Provide the [X, Y] coordinate of the cell's center where the given text is located.  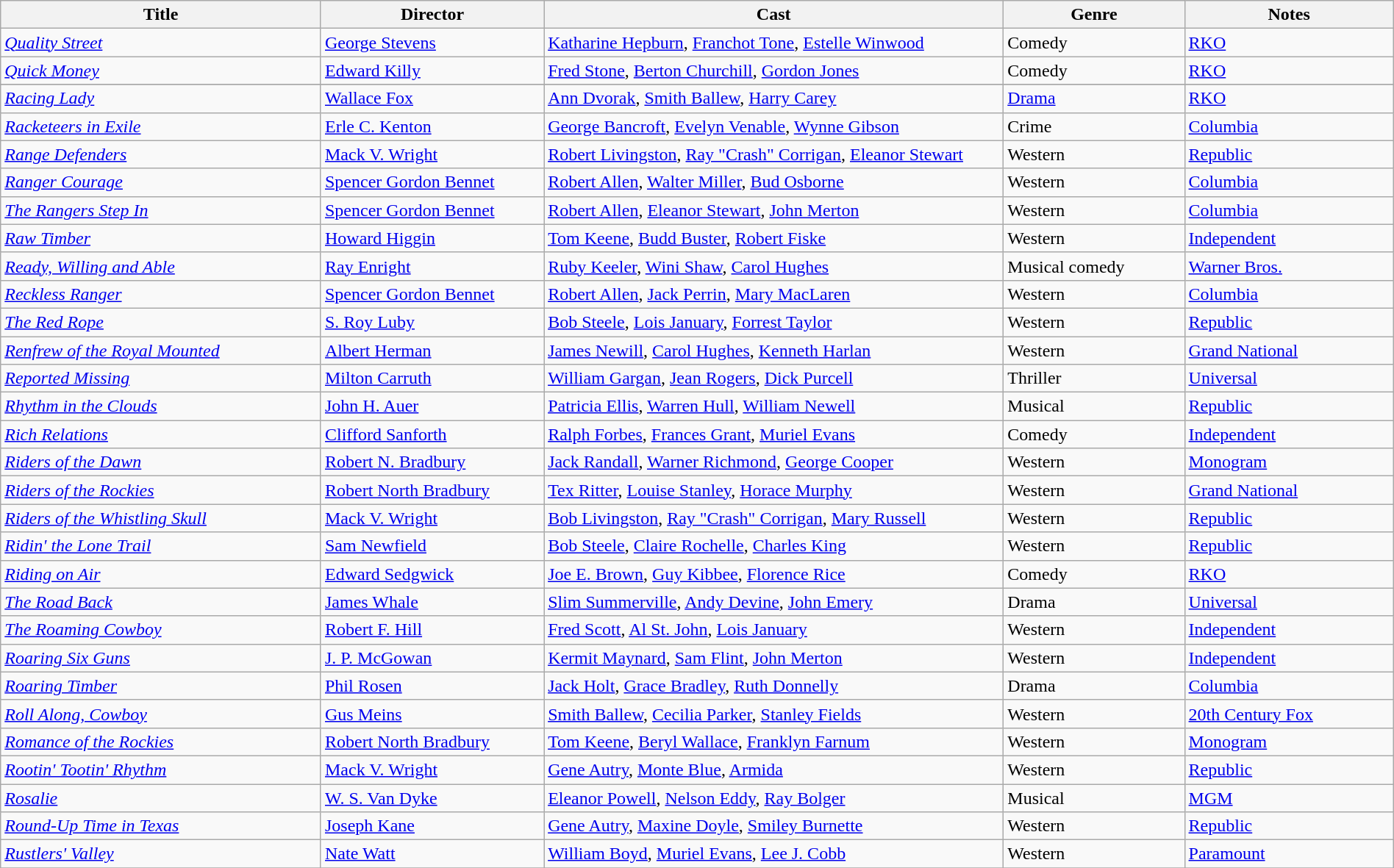
Robert Allen, Eleanor Stewart, John Merton [773, 210]
Crime [1094, 126]
George Stevens [432, 43]
Tom Keene, Beryl Wallace, Franklyn Farnum [773, 742]
Ruby Keeler, Wini Shaw, Carol Hughes [773, 266]
George Bancroft, Evelyn Venable, Wynne Gibson [773, 126]
Slim Summerville, Andy Devine, John Emery [773, 602]
Jack Holt, Grace Bradley, Ruth Donnelly [773, 686]
The Red Rope [161, 322]
Notes [1289, 15]
Roaring Timber [161, 686]
Robert Livingston, Ray "Crash" Corrigan, Eleanor Stewart [773, 154]
Rhythm in the Clouds [161, 406]
Fred Stone, Berton Churchill, Gordon Jones [773, 71]
Musical comedy [1094, 266]
Gus Meins [432, 714]
Milton Carruth [432, 379]
Bob Livingston, Ray "Crash" Corrigan, Mary Russell [773, 518]
Romance of the Rockies [161, 742]
Edward Killy [432, 71]
Tom Keene, Budd Buster, Robert Fiske [773, 238]
Ray Enright [432, 266]
Quality Street [161, 43]
Albert Herman [432, 351]
Quick Money [161, 71]
Riders of the Whistling Skull [161, 518]
Bob Steele, Lois January, Forrest Taylor [773, 322]
Rosalie [161, 797]
Robert N. Bradbury [432, 462]
James Whale [432, 602]
Renfrew of the Royal Mounted [161, 351]
Edward Sedgwick [432, 574]
Roaring Six Guns [161, 658]
Round-Up Time in Texas [161, 826]
William Boyd, Muriel Evans, Lee J. Cobb [773, 854]
Joseph Kane [432, 826]
Raw Timber [161, 238]
W. S. Van Dyke [432, 797]
Reckless Ranger [161, 294]
James Newill, Carol Hughes, Kenneth Harlan [773, 351]
Rich Relations [161, 434]
Ridin' the Lone Trail [161, 546]
Robert F. Hill [432, 630]
Director [432, 15]
Bob Steele, Claire Rochelle, Charles King [773, 546]
Ranger Courage [161, 182]
Joe E. Brown, Guy Kibbee, Florence Rice [773, 574]
Paramount [1289, 854]
Robert Allen, Walter Miller, Bud Osborne [773, 182]
Rustlers' Valley [161, 854]
John H. Auer [432, 406]
J. P. McGowan [432, 658]
Reported Missing [161, 379]
Clifford Sanforth [432, 434]
Tex Ritter, Louise Stanley, Horace Murphy [773, 490]
Erle C. Kenton [432, 126]
Wallace Fox [432, 98]
Katharine Hepburn, Franchot Tone, Estelle Winwood [773, 43]
Gene Autry, Monte Blue, Armida [773, 770]
Racing Lady [161, 98]
Smith Ballew, Cecilia Parker, Stanley Fields [773, 714]
Nate Watt [432, 854]
MGM [1289, 797]
Riders of the Dawn [161, 462]
The Rangers Step In [161, 210]
Thriller [1094, 379]
S. Roy Luby [432, 322]
William Gargan, Jean Rogers, Dick Purcell [773, 379]
Sam Newfield [432, 546]
Roll Along, Cowboy [161, 714]
Patricia Ellis, Warren Hull, William Newell [773, 406]
The Roaming Cowboy [161, 630]
Rootin' Tootin' Rhythm [161, 770]
Howard Higgin [432, 238]
Ready, Willing and Able [161, 266]
Racketeers in Exile [161, 126]
Range Defenders [161, 154]
Phil Rosen [432, 686]
Gene Autry, Maxine Doyle, Smiley Burnette [773, 826]
Kermit Maynard, Sam Flint, John Merton [773, 658]
Ann Dvorak, Smith Ballew, Harry Carey [773, 98]
Robert Allen, Jack Perrin, Mary MacLaren [773, 294]
Fred Scott, Al St. John, Lois January [773, 630]
20th Century Fox [1289, 714]
Riding on Air [161, 574]
Cast [773, 15]
Ralph Forbes, Frances Grant, Muriel Evans [773, 434]
Eleanor Powell, Nelson Eddy, Ray Bolger [773, 797]
The Road Back [161, 602]
Genre [1094, 15]
Warner Bros. [1289, 266]
Riders of the Rockies [161, 490]
Title [161, 15]
Jack Randall, Warner Richmond, George Cooper [773, 462]
